Extract the [X, Y] coordinate from the center of the cell holding the provided text.  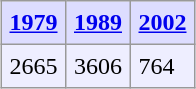
764 [162, 66]
1989 [98, 23]
2665 [33, 66]
1979 [33, 23]
2002 [162, 23]
3606 [98, 66]
